Return (x, y) of the center of cell containing provided text 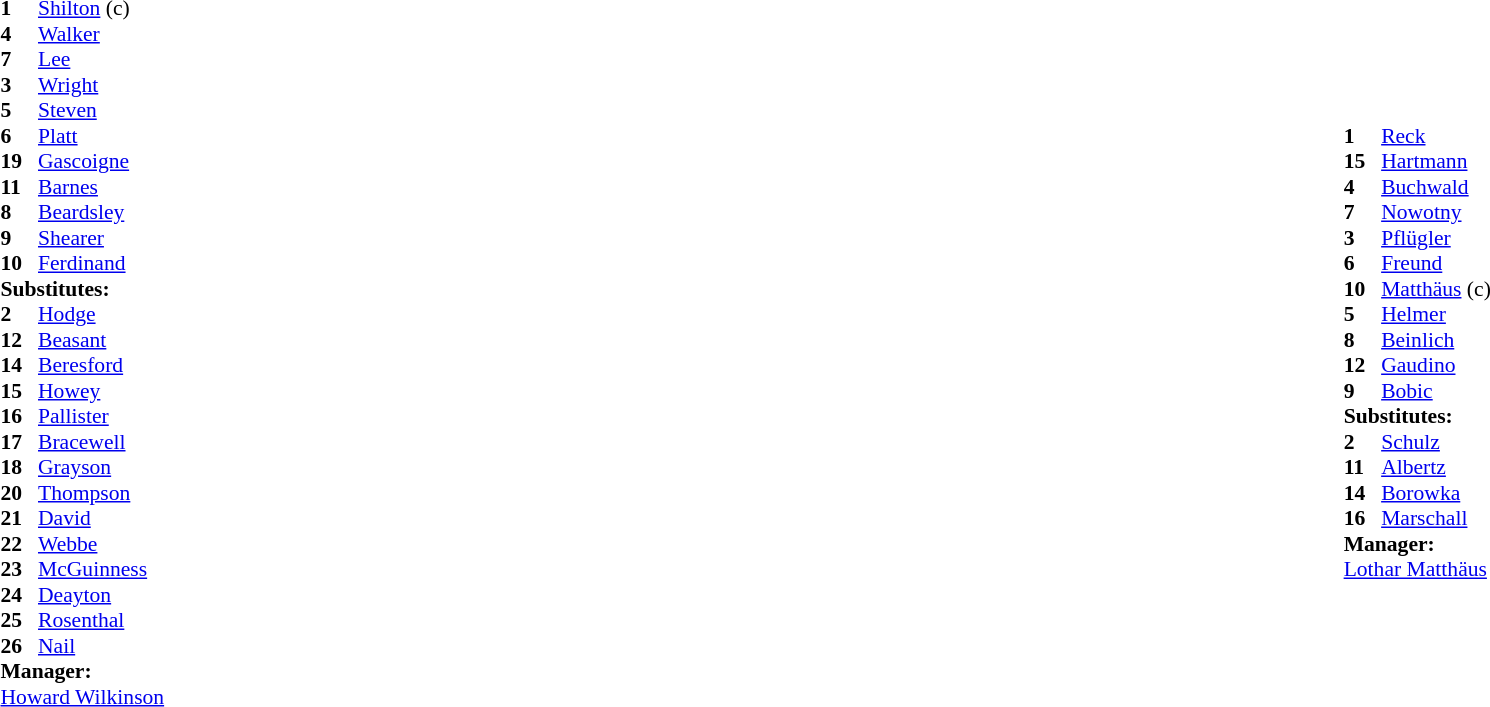
Lee (101, 59)
Howey (101, 391)
Deayton (101, 595)
Hodge (101, 315)
Wright (101, 85)
22 (19, 544)
23 (19, 569)
17 (19, 442)
Nail (101, 646)
21 (19, 519)
Gascoigne (101, 161)
1 (1363, 136)
24 (19, 595)
Platt (101, 136)
Barnes (101, 187)
25 (19, 621)
McGuinness (101, 569)
Walker (101, 34)
Ferdinand (101, 263)
Manager: (82, 671)
Beardsley (101, 213)
Webbe (101, 544)
Grayson (101, 467)
Steven (101, 111)
26 (19, 646)
David (101, 519)
19 (19, 161)
Bracewell (101, 442)
Shearer (101, 238)
Beasant (101, 340)
Substitutes: (82, 289)
Rosenthal (101, 621)
20 (19, 493)
Thompson (101, 493)
Beresford (101, 365)
Pallister (101, 417)
18 (19, 467)
